Locate the cell with the specified text and output its [x, y] center coordinate. 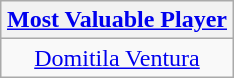
Domitila Ventura [116, 58]
Most Valuable Player [116, 20]
